Provide the (X, Y) coordinate of the cell's center where the given text is located.  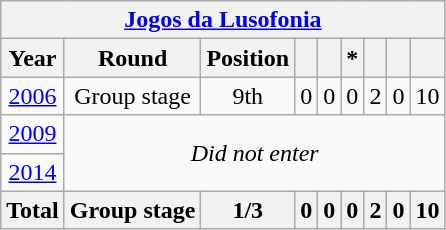
Jogos da Lusofonia (223, 20)
Position (248, 58)
Total (33, 210)
Round (132, 58)
Year (33, 58)
* (352, 58)
2009 (33, 134)
9th (248, 96)
2014 (33, 172)
2006 (33, 96)
1/3 (248, 210)
Did not enter (254, 153)
